Identify which cell holds the provided text, then report its (X, Y) central coordinate. 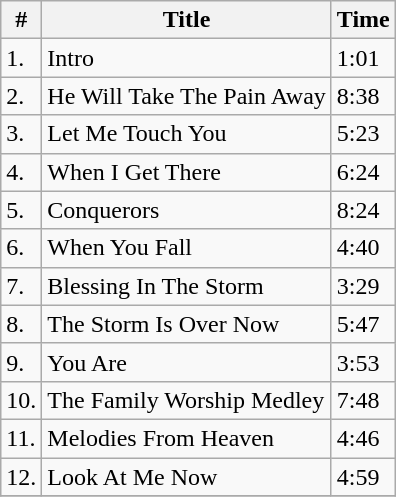
Let Me Touch You (187, 134)
The Storm Is Over Now (187, 324)
10. (22, 400)
7:48 (363, 400)
4:46 (363, 438)
5. (22, 210)
8:38 (363, 96)
You Are (187, 362)
2. (22, 96)
11. (22, 438)
5:23 (363, 134)
Intro (187, 58)
# (22, 20)
3:29 (363, 286)
8. (22, 324)
4:59 (363, 477)
Title (187, 20)
5:47 (363, 324)
6:24 (363, 172)
The Family Worship Medley (187, 400)
1. (22, 58)
4:40 (363, 248)
3:53 (363, 362)
12. (22, 477)
When I Get There (187, 172)
4. (22, 172)
6. (22, 248)
1:01 (363, 58)
9. (22, 362)
7. (22, 286)
He Will Take The Pain Away (187, 96)
8:24 (363, 210)
3. (22, 134)
Look At Me Now (187, 477)
Conquerors (187, 210)
Melodies From Heaven (187, 438)
When You Fall (187, 248)
Blessing In The Storm (187, 286)
Time (363, 20)
